Capture the cell that displays the provided text and extract its (x, y) central coordinate. 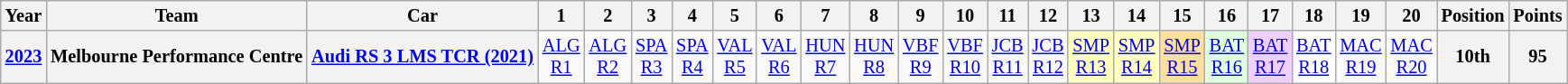
Position (1473, 15)
1 (561, 15)
16 (1227, 15)
14 (1137, 15)
SPAR4 (691, 57)
SMPR14 (1137, 57)
13 (1090, 15)
Car (422, 15)
VALR5 (735, 57)
2 (608, 15)
MACR19 (1360, 57)
BATR16 (1227, 57)
JCBR12 (1049, 57)
ALGR2 (608, 57)
18 (1313, 15)
Melbourne Performance Centre (177, 57)
7 (825, 15)
ALGR1 (561, 57)
19 (1360, 15)
Year (23, 15)
MACR20 (1411, 57)
3 (652, 15)
15 (1182, 15)
20 (1411, 15)
JCBR11 (1007, 57)
95 (1538, 57)
4 (691, 15)
10 (964, 15)
HUNR7 (825, 57)
SMPR13 (1090, 57)
17 (1270, 15)
BATR17 (1270, 57)
11 (1007, 15)
BATR18 (1313, 57)
VBFR9 (921, 57)
10th (1473, 57)
2023 (23, 57)
Points (1538, 15)
VBFR10 (964, 57)
VALR6 (778, 57)
HUNR8 (874, 57)
9 (921, 15)
SPAR3 (652, 57)
Team (177, 15)
5 (735, 15)
Audi RS 3 LMS TCR (2021) (422, 57)
12 (1049, 15)
SMPR15 (1182, 57)
8 (874, 15)
6 (778, 15)
